Detect which cell encompasses the target text, then output its [x, y] center coordinate. 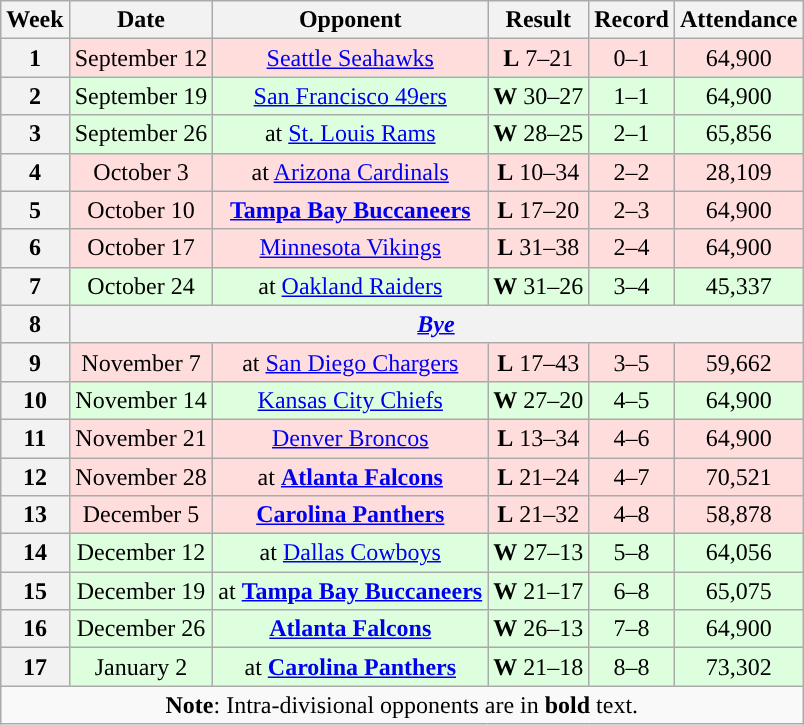
November 7 [141, 362]
3–5 [632, 362]
Date [141, 20]
11 [35, 438]
September 12 [141, 58]
17 [35, 667]
L 17–43 [538, 362]
October 10 [141, 210]
Minnesota Vikings [350, 248]
Result [538, 20]
W 26–13 [538, 629]
4–5 [632, 400]
L 10–34 [538, 172]
Atlanta Falcons [350, 629]
Carolina Panthers [350, 515]
4 [35, 172]
at Tampa Bay Buccaneers [350, 591]
October 17 [141, 248]
September 19 [141, 96]
2–3 [632, 210]
5–8 [632, 553]
64,056 [738, 553]
Week [35, 20]
Denver Broncos [350, 438]
October 24 [141, 286]
L 17–20 [538, 210]
4–7 [632, 477]
65,856 [738, 134]
5 [35, 210]
L 13–34 [538, 438]
Attendance [738, 20]
7–8 [632, 629]
6–8 [632, 591]
0–1 [632, 58]
4–8 [632, 515]
San Francisco 49ers [350, 96]
at Atlanta Falcons [350, 477]
3 [35, 134]
65,075 [738, 591]
2–2 [632, 172]
December 12 [141, 553]
September 26 [141, 134]
at Dallas Cowboys [350, 553]
Tampa Bay Buccaneers [350, 210]
2–4 [632, 248]
Opponent [350, 20]
January 2 [141, 667]
W 30–27 [538, 96]
Bye [436, 324]
L 21–24 [538, 477]
October 3 [141, 172]
1–1 [632, 96]
70,521 [738, 477]
L 21–32 [538, 515]
Seattle Seahawks [350, 58]
at Arizona Cardinals [350, 172]
8 [35, 324]
12 [35, 477]
Note: Intra-divisional opponents are in bold text. [402, 705]
at Oakland Raiders [350, 286]
16 [35, 629]
10 [35, 400]
December 19 [141, 591]
December 26 [141, 629]
W 27–13 [538, 553]
2–1 [632, 134]
13 [35, 515]
6 [35, 248]
15 [35, 591]
at Carolina Panthers [350, 667]
45,337 [738, 286]
3–4 [632, 286]
W 21–17 [538, 591]
1 [35, 58]
November 21 [141, 438]
2 [35, 96]
59,662 [738, 362]
W 27–20 [538, 400]
73,302 [738, 667]
7 [35, 286]
L 7–21 [538, 58]
W 31–26 [538, 286]
4–6 [632, 438]
at St. Louis Rams [350, 134]
November 14 [141, 400]
at San Diego Chargers [350, 362]
28,109 [738, 172]
9 [35, 362]
Record [632, 20]
W 28–25 [538, 134]
14 [35, 553]
W 21–18 [538, 667]
8–8 [632, 667]
December 5 [141, 515]
Kansas City Chiefs [350, 400]
L 31–38 [538, 248]
58,878 [738, 515]
November 28 [141, 477]
